Identify which cell holds the provided text, then report its [x, y] central coordinate. 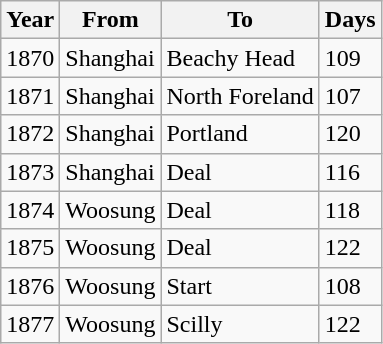
North Foreland [240, 96]
1872 [30, 134]
1877 [30, 324]
120 [350, 134]
To [240, 20]
Start [240, 286]
1871 [30, 96]
116 [350, 172]
1873 [30, 172]
1870 [30, 58]
Days [350, 20]
1875 [30, 248]
From [110, 20]
1876 [30, 286]
Beachy Head [240, 58]
108 [350, 286]
107 [350, 96]
118 [350, 210]
109 [350, 58]
Scilly [240, 324]
Year [30, 20]
Portland [240, 134]
1874 [30, 210]
